Provide the [x, y] coordinate of the cell's center where the given text is located.  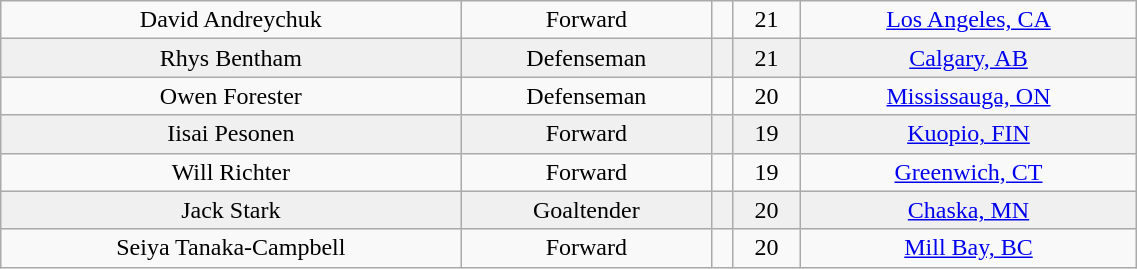
Chaska, MN [968, 210]
Greenwich, CT [968, 172]
Seiya Tanaka-Campbell [231, 248]
Goaltender [586, 210]
Iisai Pesonen [231, 134]
Los Angeles, CA [968, 20]
Rhys Bentham [231, 58]
Kuopio, FIN [968, 134]
Owen Forester [231, 96]
Mississauga, ON [968, 96]
David Andreychuk [231, 20]
Mill Bay, BC [968, 248]
Calgary, AB [968, 58]
Will Richter [231, 172]
Jack Stark [231, 210]
